Search for the cell housing the specified text and yield its (X, Y) center coordinate. 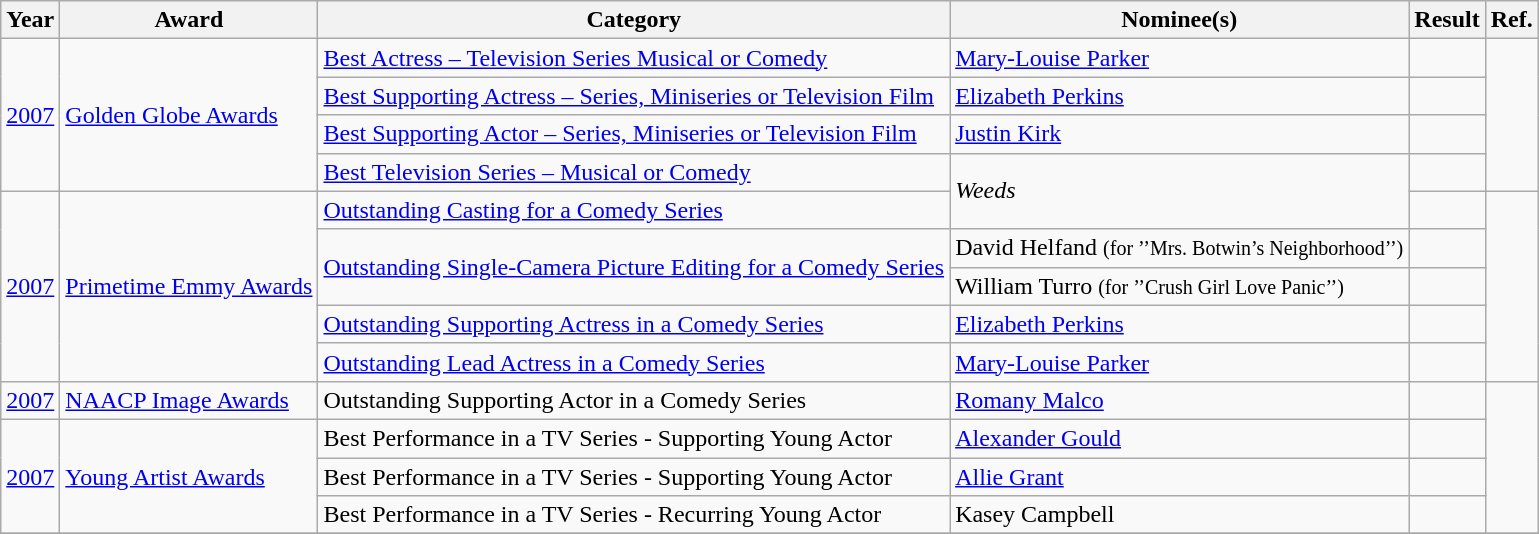
Golden Globe Awards (189, 115)
Primetime Emmy Awards (189, 286)
Weeds (1180, 191)
NAACP Image Awards (189, 400)
Ref. (1512, 20)
William Turro (for ’’Crush Girl Love Panic’’) (1180, 286)
Outstanding Supporting Actress in a Comedy Series (634, 324)
Alexander Gould (1180, 438)
Nominee(s) (1180, 20)
Outstanding Supporting Actor in a Comedy Series (634, 400)
Best Television Series – Musical or Comedy (634, 172)
Award (189, 20)
Allie Grant (1180, 477)
Result (1447, 20)
Category (634, 20)
Justin Kirk (1180, 134)
Best Actress – Television Series Musical or Comedy (634, 58)
Best Supporting Actor – Series, Miniseries or Television Film (634, 134)
Outstanding Lead Actress in a Comedy Series (634, 362)
David Helfand (for ’’Mrs. Botwin’s Neighborhood’’) (1180, 248)
Young Artist Awards (189, 476)
Best Performance in a TV Series - Recurring Young Actor (634, 515)
Outstanding Single-Camera Picture Editing for a Comedy Series (634, 267)
Romany Malco (1180, 400)
Best Supporting Actress – Series, Miniseries or Television Film (634, 96)
Year (30, 20)
Kasey Campbell (1180, 515)
Outstanding Casting for a Comedy Series (634, 210)
